Identify which cell holds the provided text, then report its [x, y] central coordinate. 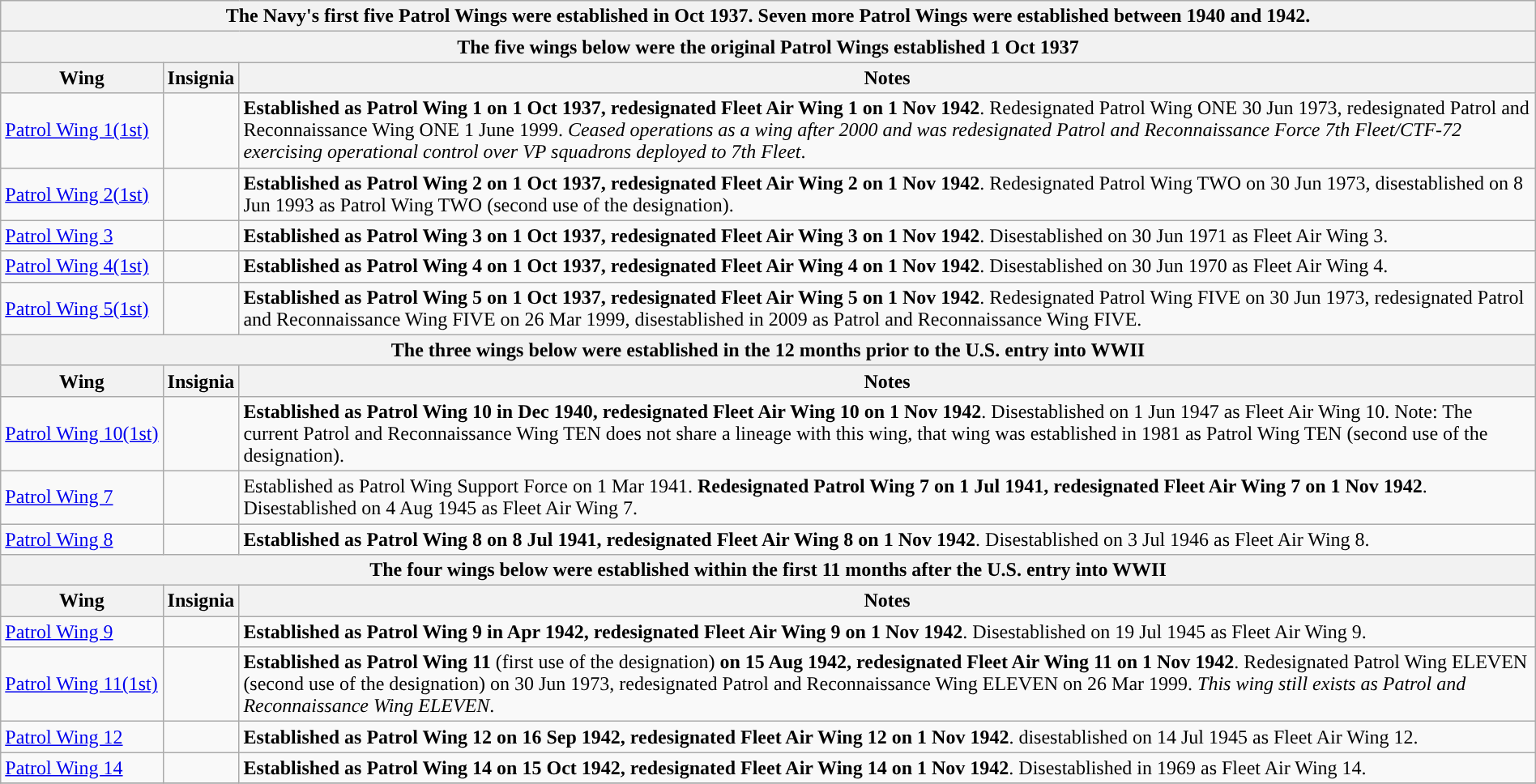
Patrol Wing 14 [82, 768]
Patrol Wing 3 [82, 236]
Patrol Wing 7 [82, 497]
Patrol Wing 11(1st) [82, 684]
Established as Patrol Wing 9 in Apr 1942, redesignated Fleet Air Wing 9 on 1 Nov 1942. Disestablished on 19 Jul 1945 as Fleet Air Wing 9. [887, 632]
Patrol Wing 8 [82, 539]
Patrol Wing 2(1st) [82, 194]
The five wings below were the original Patrol Wings established 1 Oct 1937 [768, 47]
The three wings below were established in the 12 months prior to the U.S. entry into WWII [768, 350]
Patrol Wing 10(1st) [82, 433]
Established as Patrol Wing 4 on 1 Oct 1937, redesignated Fleet Air Wing 4 on 1 Nov 1942. Disestablished on 30 Jun 1970 as Fleet Air Wing 4. [887, 266]
Established as Patrol Wing 14 on 15 Oct 1942, redesignated Fleet Air Wing 14 on 1 Nov 1942. Disestablished in 1969 as Fleet Air Wing 14. [887, 768]
The Navy's first five Patrol Wings were established in Oct 1937. Seven more Patrol Wings were established between 1940 and 1942. [768, 16]
Patrol Wing 1(1st) [82, 130]
Patrol Wing 12 [82, 737]
Established as Patrol Wing 3 on 1 Oct 1937, redesignated Fleet Air Wing 3 on 1 Nov 1942. Disestablished on 30 Jun 1971 as Fleet Air Wing 3. [887, 236]
Patrol Wing 5(1st) [82, 308]
Patrol Wing 4(1st) [82, 266]
The four wings below were established within the first 11 months after the U.S. entry into WWII [768, 570]
Patrol Wing 9 [82, 632]
Established as Patrol Wing 12 on 16 Sep 1942, redesignated Fleet Air Wing 12 on 1 Nov 1942. disestablished on 14 Jul 1945 as Fleet Air Wing 12. [887, 737]
Established as Patrol Wing 8 on 8 Jul 1941, redesignated Fleet Air Wing 8 on 1 Nov 1942. Disestablished on 3 Jul 1946 as Fleet Air Wing 8. [887, 539]
